Determine the (X, Y) coordinate at the center of the cell enclosing the given text.  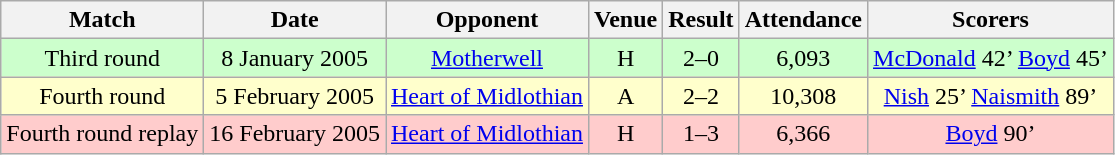
McDonald 42’ Boyd 45’ (991, 58)
Opponent (488, 20)
6,093 (803, 58)
Third round (102, 58)
5 February 2005 (295, 96)
Attendance (803, 20)
Nish 25’ Naismith 89’ (991, 96)
16 February 2005 (295, 134)
1–3 (701, 134)
A (626, 96)
2–0 (701, 58)
Fourth round replay (102, 134)
Fourth round (102, 96)
Date (295, 20)
6,366 (803, 134)
Match (102, 20)
Result (701, 20)
Scorers (991, 20)
10,308 (803, 96)
8 January 2005 (295, 58)
Venue (626, 20)
Motherwell (488, 58)
Boyd 90’ (991, 134)
2–2 (701, 96)
